Locate the cell with the specified text and output its [X, Y] center coordinate. 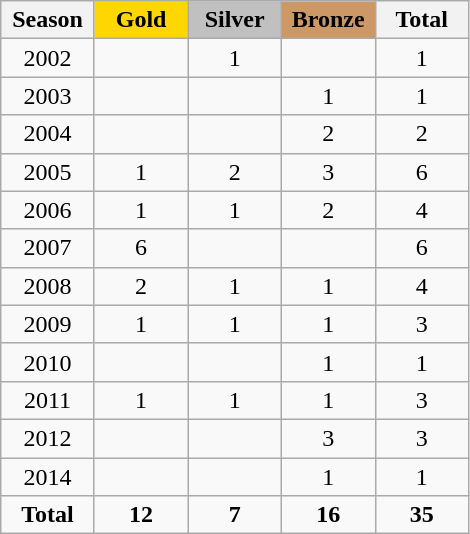
2010 [48, 362]
16 [328, 515]
12 [141, 515]
2002 [48, 58]
Bronze [328, 20]
2008 [48, 286]
2007 [48, 248]
7 [235, 515]
2014 [48, 477]
2009 [48, 324]
Season [48, 20]
2005 [48, 172]
2004 [48, 134]
2011 [48, 400]
2003 [48, 96]
35 [422, 515]
2006 [48, 210]
Silver [235, 20]
Gold [141, 20]
2012 [48, 438]
